Provide the [x, y] coordinate of the cell's center where the given text is located.  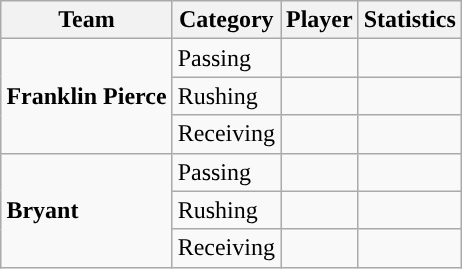
Player [319, 20]
Statistics [410, 20]
Bryant [86, 210]
Category [226, 20]
Franklin Pierce [86, 96]
Team [86, 20]
